Determine the [x, y] coordinate at the center of the cell enclosing the given text.  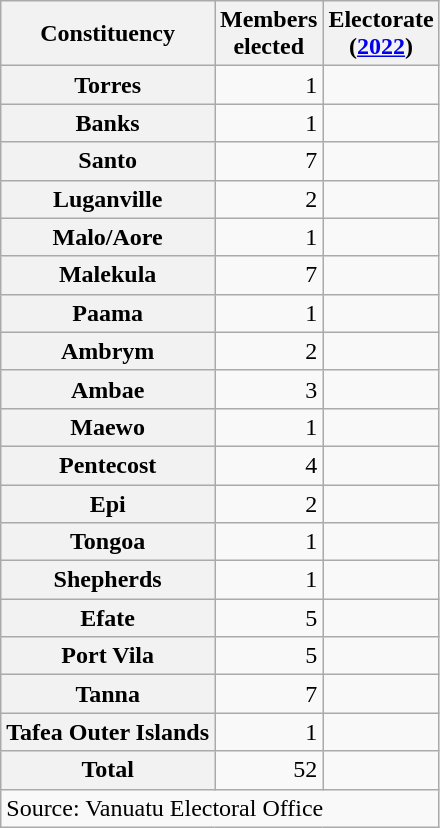
Memberselected [269, 34]
Electorate(2022) [381, 34]
Epi [108, 503]
Pentecost [108, 465]
Tafea Outer Islands [108, 732]
Banks [108, 123]
Ambrym [108, 351]
52 [269, 770]
Efate [108, 618]
Total [108, 770]
Ambae [108, 389]
Luganville [108, 199]
4 [269, 465]
Shepherds [108, 580]
Port Vila [108, 656]
Source: Vanuatu Electoral Office [220, 808]
Paama [108, 313]
3 [269, 389]
Constituency [108, 34]
Torres [108, 85]
Tanna [108, 694]
Tongoa [108, 542]
Malo/Aore [108, 237]
Santo [108, 161]
Maewo [108, 427]
Malekula [108, 275]
